Return the (x, y) coordinate for the center point of the cell that contains the specified text.  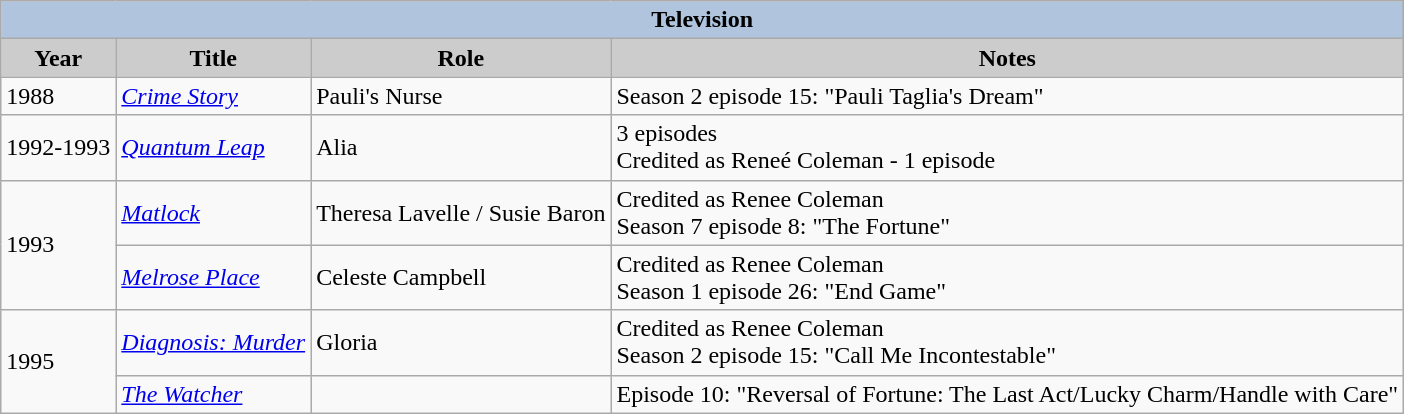
Melrose Place (214, 278)
Celeste Campbell (461, 278)
Television (702, 20)
Gloria (461, 342)
Season 2 episode 15: "Pauli Taglia's Dream" (1008, 96)
1992-1993 (58, 148)
Episode 10: "Reversal of Fortune: The Last Act/Lucky Charm/Handle with Care" (1008, 394)
Alia (461, 148)
Matlock (214, 212)
The Watcher (214, 394)
Theresa Lavelle / Susie Baron (461, 212)
Notes (1008, 58)
Crime Story (214, 96)
Year (58, 58)
Title (214, 58)
1995 (58, 362)
Credited as Renee Coleman Season 2 episode 15: "Call Me Incontestable" (1008, 342)
Credited as Renee Coleman Season 1 episode 26: "End Game" (1008, 278)
Quantum Leap (214, 148)
1988 (58, 96)
Pauli's Nurse (461, 96)
Role (461, 58)
1993 (58, 245)
Diagnosis: Murder (214, 342)
Credited as Renee Coleman Season 7 episode 8: "The Fortune" (1008, 212)
3 episodes Credited as Reneé Coleman - 1 episode (1008, 148)
